For the text-containing cell, return its midpoint in [X, Y] coordinate format. 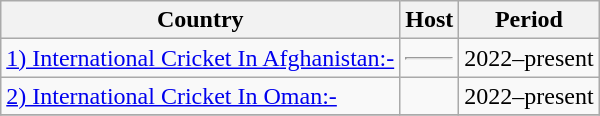
2) International Cricket In Oman:- [200, 96]
Period [529, 20]
Host [430, 20]
1) International Cricket In Afghanistan:- [200, 58]
Country [200, 20]
